Capture the cell that displays the provided text and extract its [x, y] central coordinate. 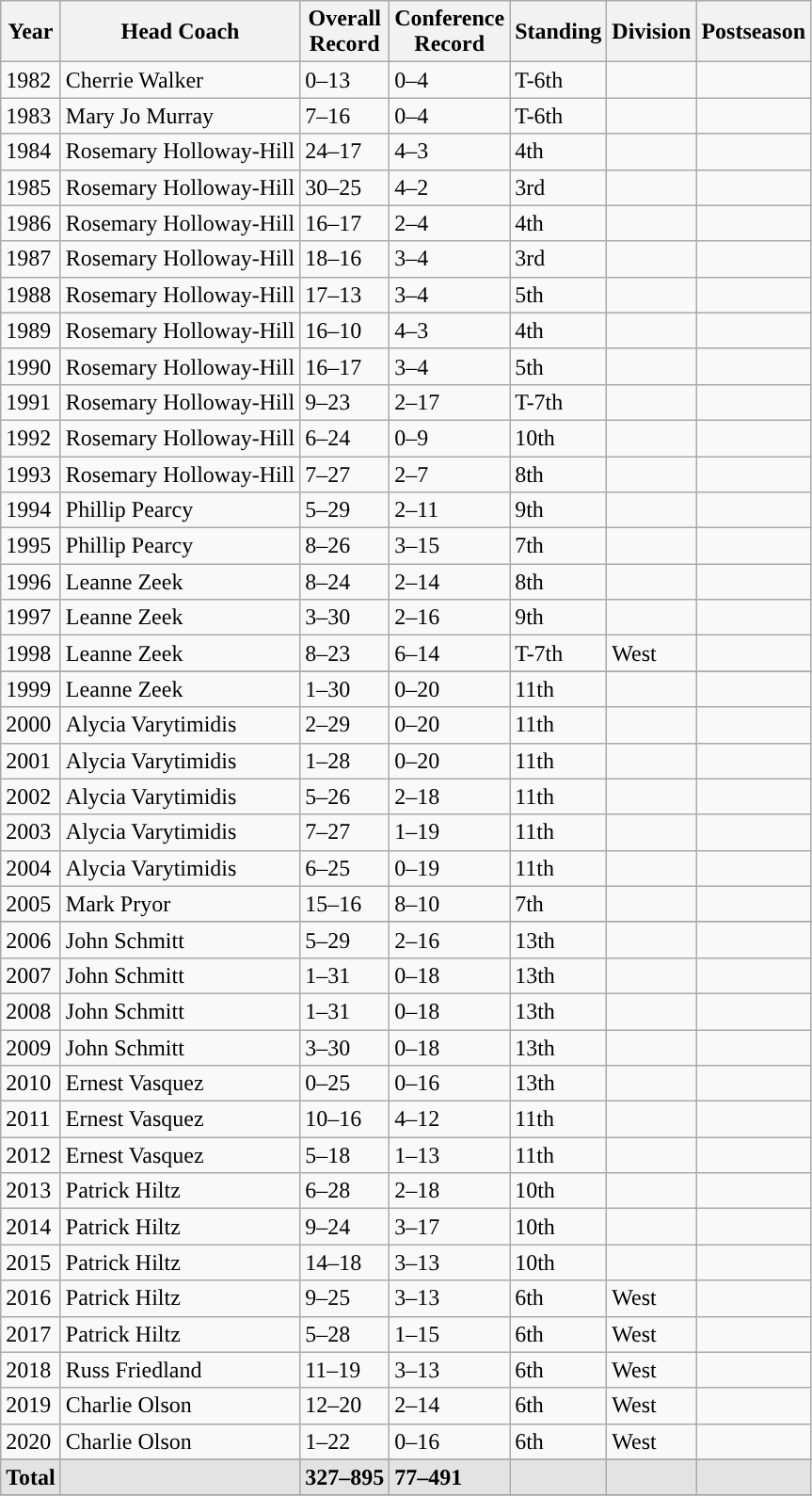
6–14 [450, 653]
1–30 [344, 689]
4–12 [450, 1119]
2016 [31, 1298]
17–13 [344, 295]
1988 [31, 295]
2013 [31, 1191]
1999 [31, 689]
Mary Jo Murray [180, 116]
8–10 [450, 904]
1992 [31, 438]
30–25 [344, 187]
24–17 [344, 152]
1994 [31, 510]
1–22 [344, 1441]
1982 [31, 80]
2000 [31, 725]
Mark Pryor [180, 904]
1989 [31, 330]
18–16 [344, 259]
2019 [31, 1406]
77–491 [450, 1477]
8–26 [344, 546]
10–16 [344, 1119]
Year [31, 32]
2–11 [450, 510]
1991 [31, 402]
327–895 [344, 1477]
8–23 [344, 653]
1990 [31, 366]
3–15 [450, 546]
0–9 [450, 438]
2008 [31, 1011]
7–16 [344, 116]
2–17 [450, 402]
16–10 [344, 330]
14–18 [344, 1263]
2018 [31, 1370]
Overall Record [344, 32]
1–19 [450, 832]
1996 [31, 582]
9–24 [344, 1227]
2020 [31, 1441]
15–16 [344, 904]
Cherrie Walker [180, 80]
2003 [31, 832]
2002 [31, 796]
5–26 [344, 796]
9–23 [344, 402]
5–28 [344, 1334]
2011 [31, 1119]
6–25 [344, 868]
1985 [31, 187]
Division [651, 32]
1983 [31, 116]
2015 [31, 1263]
1–28 [344, 761]
2012 [31, 1155]
2010 [31, 1084]
0–25 [344, 1084]
9–25 [344, 1298]
Postseason [754, 32]
11–19 [344, 1370]
1997 [31, 618]
1–13 [450, 1155]
4–2 [450, 187]
2017 [31, 1334]
2007 [31, 975]
2001 [31, 761]
0–19 [450, 868]
1995 [31, 546]
1–15 [450, 1334]
1998 [31, 653]
1986 [31, 223]
Head Coach [180, 32]
2014 [31, 1227]
2009 [31, 1048]
Total [31, 1477]
5–18 [344, 1155]
1993 [31, 474]
2–4 [450, 223]
2–7 [450, 474]
Conference Record [450, 32]
2004 [31, 868]
Russ Friedland [180, 1370]
8–24 [344, 582]
6–24 [344, 438]
Standing [559, 32]
12–20 [344, 1406]
1984 [31, 152]
0–13 [344, 80]
6–28 [344, 1191]
1987 [31, 259]
2–29 [344, 725]
2005 [31, 904]
2006 [31, 940]
3–17 [450, 1227]
